Provide the [X, Y] coordinate of the cell's center where the given text is located.  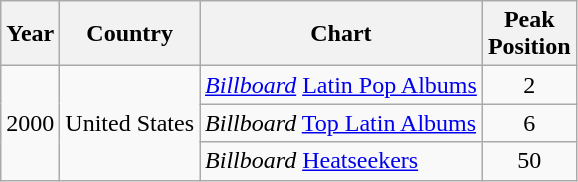
2 [529, 85]
Billboard Heatseekers [342, 161]
Chart [342, 34]
PeakPosition [529, 34]
50 [529, 161]
Billboard Latin Pop Albums [342, 85]
Year [30, 34]
United States [130, 123]
Billboard Top Latin Albums [342, 123]
Country [130, 34]
2000 [30, 123]
6 [529, 123]
